Return [X, Y] of the center of cell containing provided text 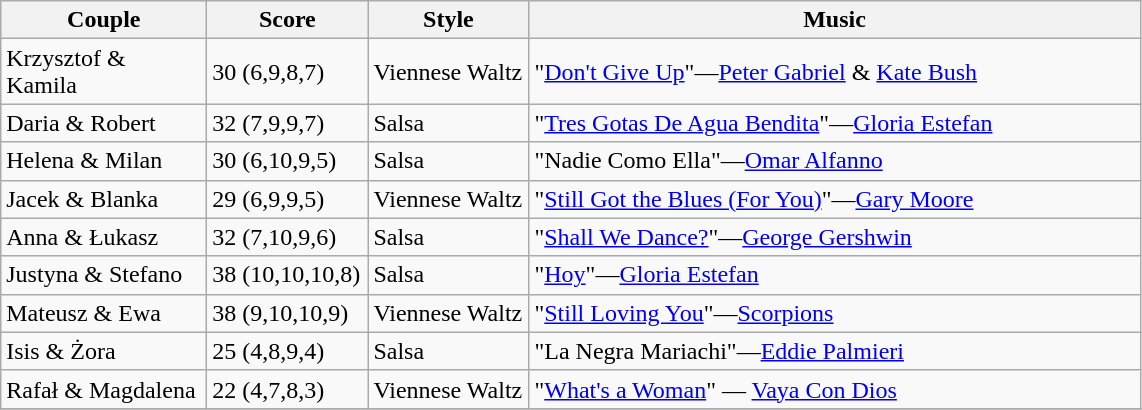
"What's a Woman" — Vaya Con Dios [834, 389]
Couple [104, 20]
30 (6,10,9,5) [288, 161]
Isis & Żora [104, 351]
29 (6,9,9,5) [288, 199]
32 (7,10,9,6) [288, 237]
Anna & Łukasz [104, 237]
25 (4,8,9,4) [288, 351]
Justyna & Stefano [104, 275]
38 (10,10,10,8) [288, 275]
"Shall We Dance?"—George Gershwin [834, 237]
"Hoy"—Gloria Estefan [834, 275]
Helena & Milan [104, 161]
"Tres Gotas De Agua Bendita"—Gloria Estefan [834, 123]
Jacek & Blanka [104, 199]
22 (4,7,8,3) [288, 389]
32 (7,9,9,7) [288, 123]
Music [834, 20]
30 (6,9,8,7) [288, 72]
"Don't Give Up"—Peter Gabriel & Kate Bush [834, 72]
Score [288, 20]
Rafał & Magdalena [104, 389]
"La Negra Mariachi"—Eddie Palmieri [834, 351]
"Still Got the Blues (For You)"—Gary Moore [834, 199]
"Nadie Como Ella"—Omar Alfanno [834, 161]
Daria & Robert [104, 123]
Mateusz & Ewa [104, 313]
"Still Loving You"—Scorpions [834, 313]
38 (9,10,10,9) [288, 313]
Krzysztof & Kamila [104, 72]
Style [448, 20]
